Return [x, y] of the center of cell containing provided text 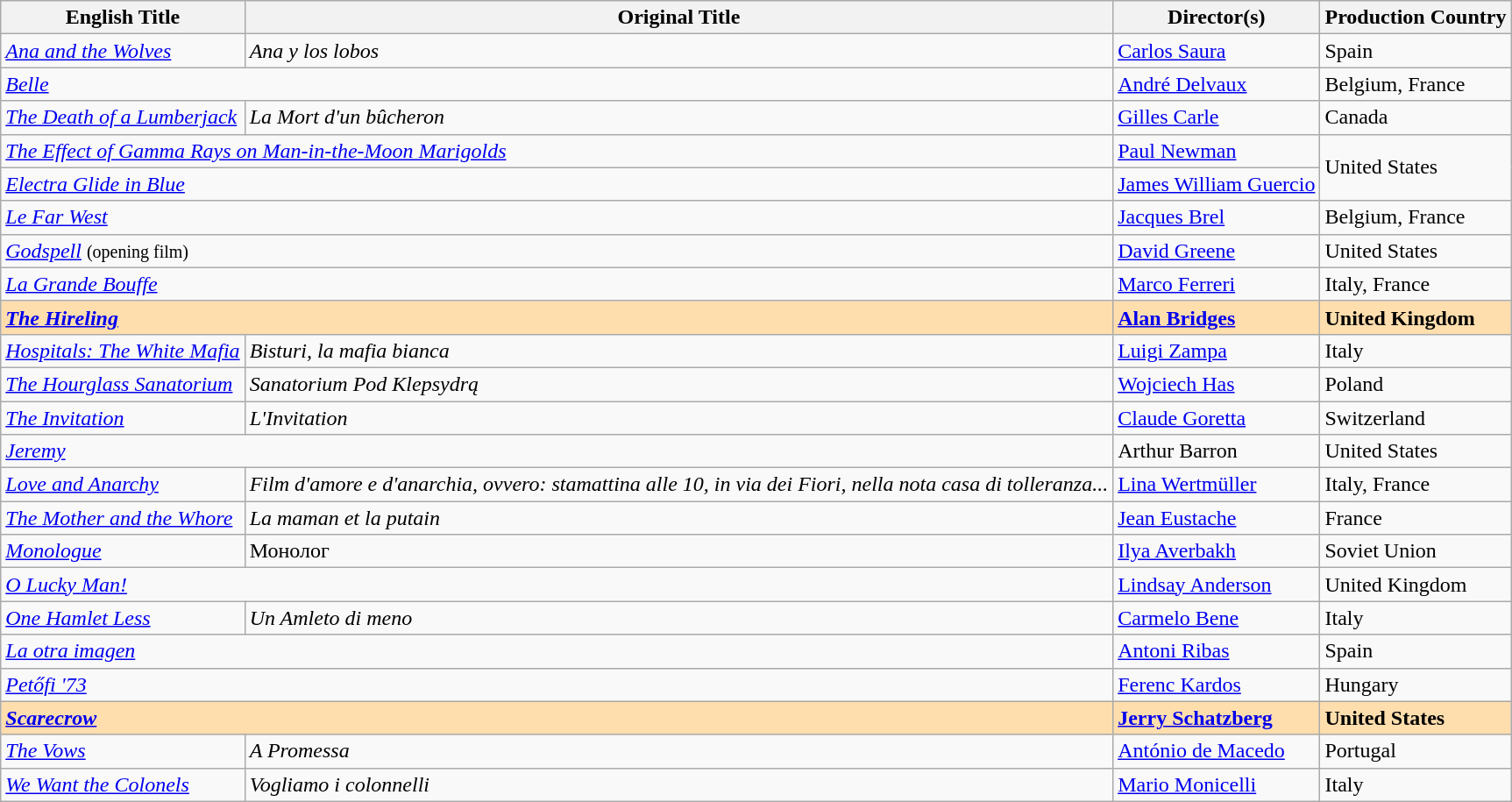
Ilya Averbakh [1217, 551]
Antoni Ribas [1217, 651]
Wojciech Has [1217, 384]
Carlos Saura [1217, 51]
The Invitation [123, 418]
Belle [557, 84]
Carmelo Bene [1217, 618]
Claude Goretta [1217, 418]
Sanatorium Pod Klepsydrą [678, 384]
David Greene [1217, 251]
La Grande Bouffe [557, 284]
Gilles Carle [1217, 117]
The Effect of Gamma Rays on Man-in-the-Moon Marigolds [557, 151]
The Mother and the Whore [123, 518]
We Want the Colonels [123, 784]
One Hamlet Less [123, 618]
La maman et la putain [678, 518]
Lindsay Anderson [1217, 585]
The Hourglass Sanatorium [123, 384]
Jeremy [557, 451]
Hungary [1416, 685]
Poland [1416, 384]
Jean Eustache [1217, 518]
Petőfi '73 [557, 685]
Director(s) [1217, 18]
Arthur Barron [1217, 451]
André Delvaux [1217, 84]
Mario Monicelli [1217, 784]
Love and Anarchy [123, 485]
O Lucky Man! [557, 585]
Electra Glide in Blue [557, 184]
English Title [123, 18]
La otra imagen [557, 651]
Hospitals: The White Mafia [123, 351]
Alan Bridges [1217, 317]
Soviet Union [1416, 551]
Monologue [123, 551]
Le Far West [557, 217]
Jerry Schatzberg [1217, 718]
The Death of a Lumberjack [123, 117]
Switzerland [1416, 418]
Lina Wertmüller [1217, 485]
France [1416, 518]
L'Invitation [678, 418]
Монолог [678, 551]
Ana y los lobos [678, 51]
Godspell (opening film) [557, 251]
Paul Newman [1217, 151]
Scarecrow [557, 718]
Canada [1416, 117]
Jacques Brel [1217, 217]
Un Amleto di meno [678, 618]
James William Guercio [1217, 184]
Bisturi, la mafia bianca [678, 351]
The Vows [123, 751]
La Mort d'un bûcheron [678, 117]
Vogliamo i colonnelli [678, 784]
António de Macedo [1217, 751]
Luigi Zampa [1217, 351]
Marco Ferreri [1217, 284]
Ferenc Kardos [1217, 685]
Original Title [678, 18]
A Promessa [678, 751]
Portugal [1416, 751]
Ana and the Wolves [123, 51]
Production Country [1416, 18]
Film d'amore e d'anarchia, ovvero: stamattina alle 10, in via dei Fiori, nella nota casa di tolleranza... [678, 485]
The Hireling [557, 317]
